Identify which cell holds the provided text, then report its (x, y) central coordinate. 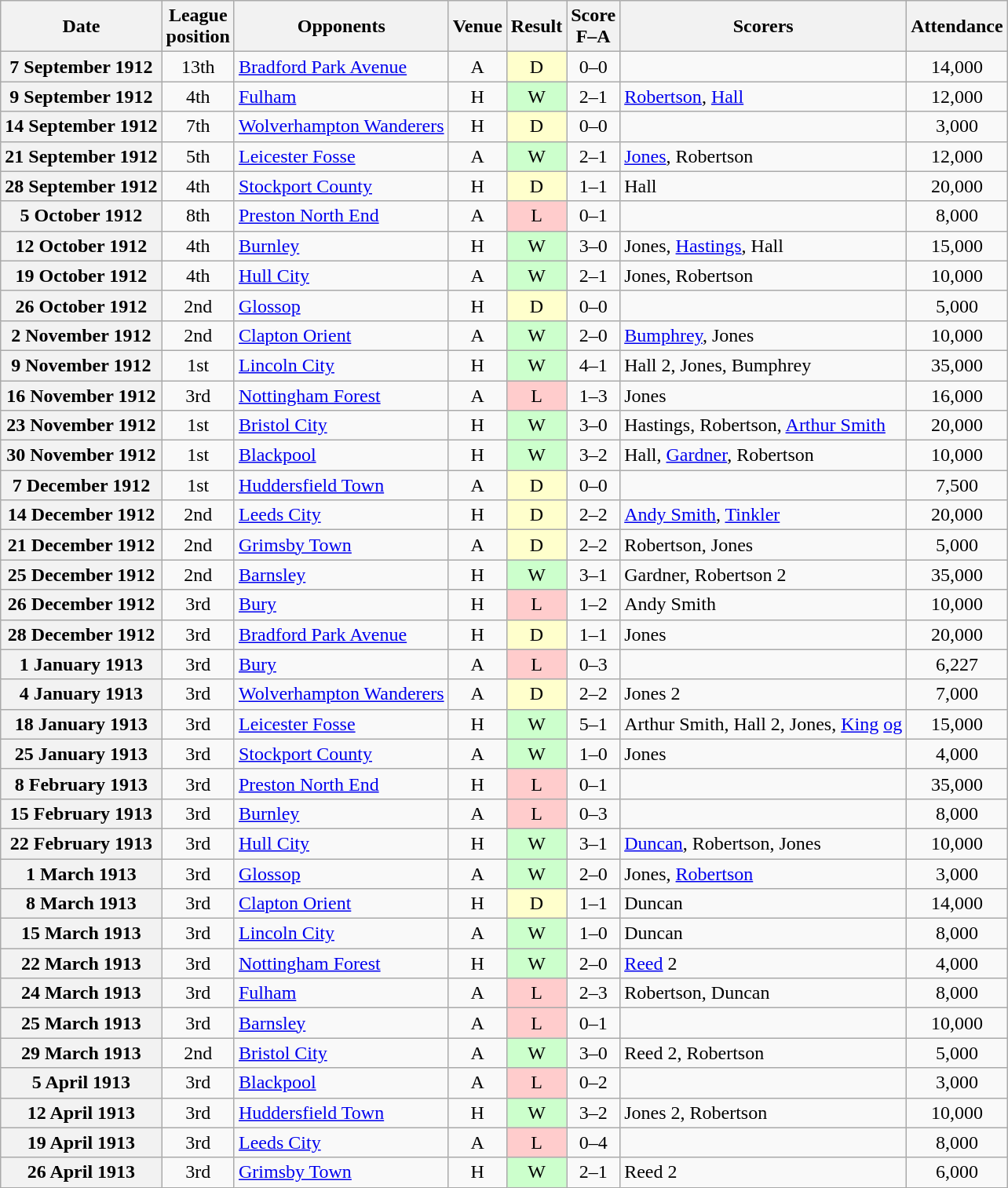
24 March 1913 (82, 993)
Duncan, Robertson, Jones (763, 843)
22 March 1913 (82, 963)
26 October 1912 (82, 305)
4–1 (593, 365)
1 January 1913 (82, 664)
2–3 (593, 993)
7,500 (957, 485)
Jones 2 (763, 694)
9 September 1912 (82, 97)
16 November 1912 (82, 395)
22 February 1913 (82, 843)
26 December 1912 (82, 605)
5 October 1912 (82, 216)
Opponents (341, 27)
6,000 (957, 1172)
15 March 1913 (82, 934)
6,227 (957, 664)
26 April 1913 (82, 1172)
25 March 1913 (82, 1023)
Robertson, Hall (763, 97)
4 January 1913 (82, 694)
Result (536, 27)
29 March 1913 (82, 1053)
5 April 1913 (82, 1083)
21 December 1912 (82, 545)
Attendance (957, 27)
23 November 1912 (82, 426)
Reed 2, Robertson (763, 1053)
7 September 1912 (82, 67)
0–2 (593, 1083)
1 March 1913 (82, 874)
Leagueposition (198, 27)
Gardner, Robertson 2 (763, 575)
2 November 1912 (82, 335)
Hall (763, 186)
1–2 (593, 605)
Jones, Hastings, Hall (763, 246)
25 December 1912 (82, 575)
Arthur Smith, Hall 2, Jones, King og (763, 724)
19 April 1913 (82, 1142)
0–4 (593, 1142)
Hastings, Robertson, Arthur Smith (763, 426)
Scorers (763, 27)
1–3 (593, 395)
Robertson, Duncan (763, 993)
Bumphrey, Jones (763, 335)
16,000 (957, 395)
12 October 1912 (82, 246)
Andy Smith, Tinkler (763, 515)
7 December 1912 (82, 485)
14 December 1912 (82, 515)
21 September 1912 (82, 156)
5th (198, 156)
Hall 2, Jones, Bumphrey (763, 365)
Andy Smith (763, 605)
25 January 1913 (82, 754)
Jones 2, Robertson (763, 1113)
Robertson, Jones (763, 545)
8 February 1913 (82, 784)
7,000 (957, 694)
8 March 1913 (82, 904)
5–1 (593, 724)
19 October 1912 (82, 276)
Hall, Gardner, Robertson (763, 455)
9 November 1912 (82, 365)
Date (82, 27)
ScoreF–A (593, 27)
8th (198, 216)
13th (198, 67)
15 February 1913 (82, 813)
12 April 1913 (82, 1113)
14 September 1912 (82, 126)
Venue (477, 27)
28 September 1912 (82, 186)
28 December 1912 (82, 634)
30 November 1912 (82, 455)
18 January 1913 (82, 724)
7th (198, 126)
